Identify which cell holds the provided text, then report its [x, y] central coordinate. 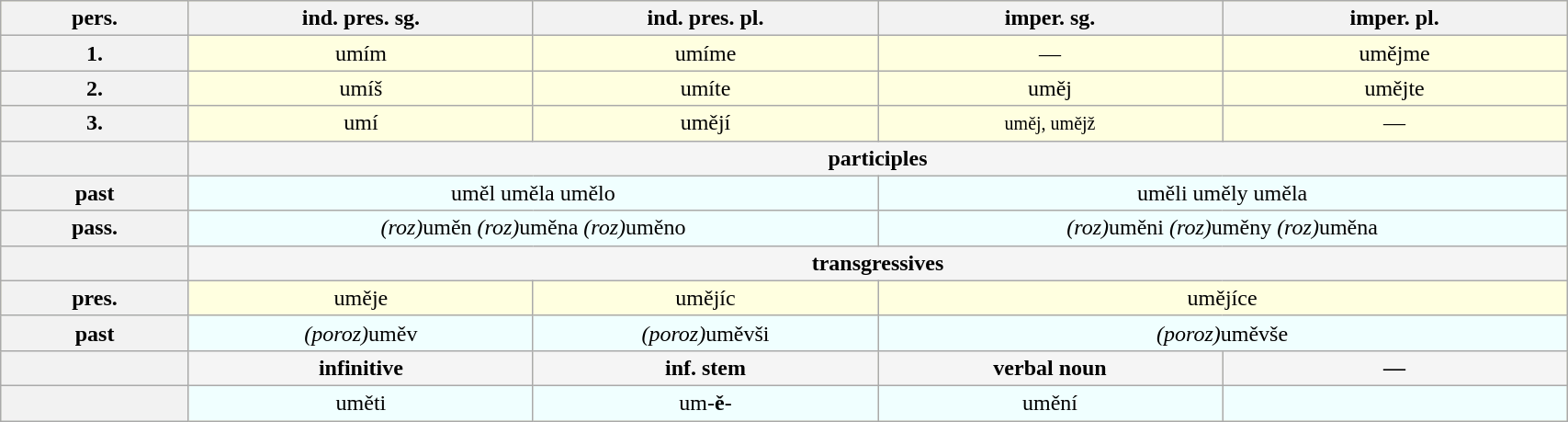
imper. pl. [1394, 18]
(poroz)uměv [360, 333]
uměj, umějž [1051, 123]
imper. sg. [1051, 18]
uměje [360, 298]
(roz)uměni (roz)uměny (roz)uměna [1223, 228]
uměl uměla umělo [533, 193]
participles [877, 158]
umíte [705, 88]
umění [1051, 403]
2. [96, 88]
verbal noun [1051, 368]
um-ě- [705, 403]
(poroz)uměvši [705, 333]
inf. stem [705, 368]
umíme [705, 53]
umíš [360, 88]
umějme [1394, 53]
umějíc [705, 298]
umějte [1394, 88]
(poroz)uměvše [1223, 333]
(roz)uměn (roz)uměna (roz)uměno [533, 228]
uměti [360, 403]
ind. pres. pl. [705, 18]
umějí [705, 123]
1. [96, 53]
umějíce [1223, 298]
uměj [1051, 88]
transgressives [877, 263]
pers. [96, 18]
umím [360, 53]
umí [360, 123]
pres. [96, 298]
uměli uměly uměla [1223, 193]
infinitive [360, 368]
ind. pres. sg. [360, 18]
pass. [96, 228]
3. [96, 123]
